Detect which cell encompasses the target text, then output its (X, Y) center coordinate. 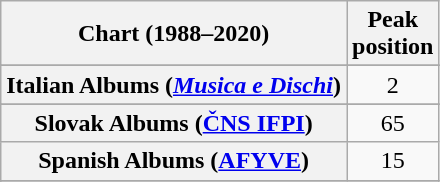
15 (393, 161)
Slovak Albums (ČNS IFPI) (174, 123)
65 (393, 123)
Italian Albums (Musica e Dischi) (174, 85)
Peakposition (393, 34)
Spanish Albums (AFYVE) (174, 161)
Chart (1988–2020) (174, 34)
2 (393, 85)
